Extract the [x, y] coordinate from the center of the cell holding the provided text.  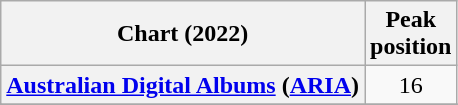
Australian Digital Albums (ARIA) [183, 85]
Chart (2022) [183, 34]
16 [411, 85]
Peakposition [411, 34]
